Output the [X, Y] coordinate of the center of the cell containing the given text.  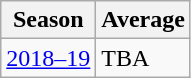
Season [48, 20]
Average [144, 20]
2018–19 [48, 58]
TBA [144, 58]
